Locate the cell with the specified text and output its (X, Y) center coordinate. 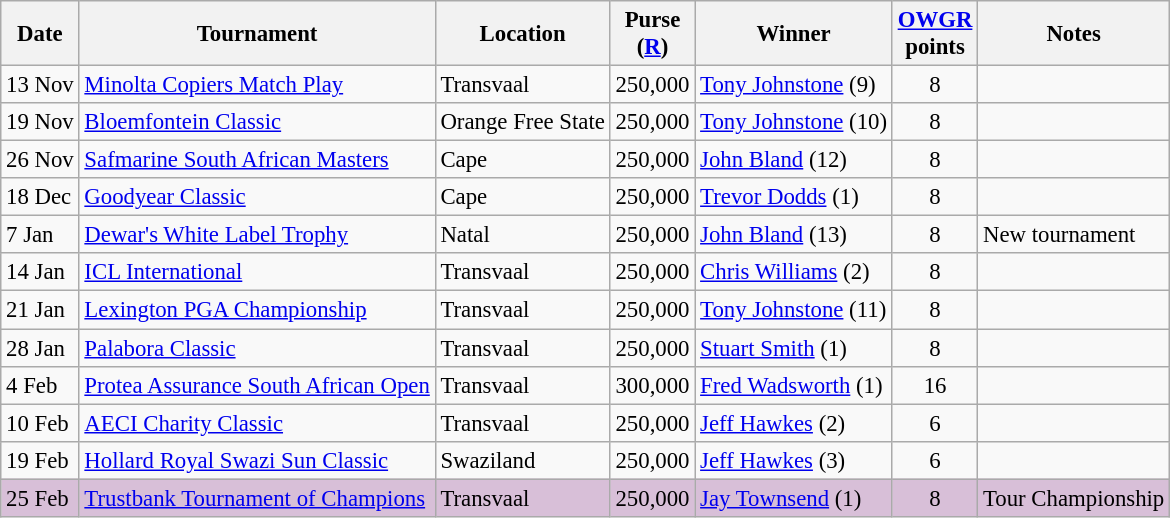
7 Jan (40, 235)
Minolta Copiers Match Play (257, 85)
Jay Townsend (1) (794, 498)
13 Nov (40, 85)
16 (934, 385)
10 Feb (40, 423)
Safmarine South African Masters (257, 160)
19 Nov (40, 122)
Bloemfontein Classic (257, 122)
Jeff Hawkes (2) (794, 423)
Protea Assurance South African Open (257, 385)
AECI Charity Classic (257, 423)
18 Dec (40, 197)
John Bland (13) (794, 235)
OWGRpoints (934, 34)
4 Feb (40, 385)
26 Nov (40, 160)
19 Feb (40, 460)
Trustbank Tournament of Champions (257, 498)
ICL International (257, 273)
14 Jan (40, 273)
Jeff Hawkes (3) (794, 460)
28 Jan (40, 348)
Tournament (257, 34)
Dewar's White Label Trophy (257, 235)
Goodyear Classic (257, 197)
Lexington PGA Championship (257, 310)
New tournament (1074, 235)
Hollard Royal Swazi Sun Classic (257, 460)
John Bland (12) (794, 160)
Fred Wadsworth (1) (794, 385)
Trevor Dodds (1) (794, 197)
Tour Championship (1074, 498)
25 Feb (40, 498)
Location (522, 34)
Notes (1074, 34)
21 Jan (40, 310)
Orange Free State (522, 122)
Swaziland (522, 460)
Palabora Classic (257, 348)
Tony Johnstone (10) (794, 122)
Date (40, 34)
Purse(R) (652, 34)
Chris Williams (2) (794, 273)
Winner (794, 34)
300,000 (652, 385)
Tony Johnstone (9) (794, 85)
Stuart Smith (1) (794, 348)
Natal (522, 235)
Tony Johnstone (11) (794, 310)
